For the text-containing cell, return its midpoint in [X, Y] coordinate format. 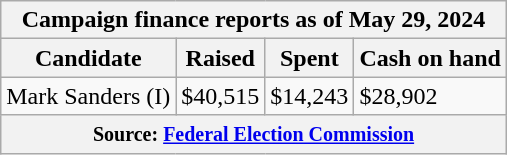
Cash on hand [430, 58]
Source: Federal Election Commission [254, 134]
Raised [220, 58]
Campaign finance reports as of May 29, 2024 [254, 20]
Candidate [88, 58]
$40,515 [220, 96]
$14,243 [310, 96]
Mark Sanders (I) [88, 96]
$28,902 [430, 96]
Spent [310, 58]
